Return (X, Y) of the center of cell containing provided text 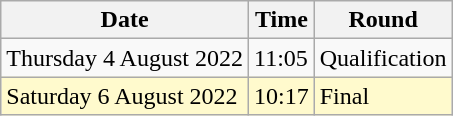
Saturday 6 August 2022 (125, 96)
Time (281, 20)
Final (383, 96)
Thursday 4 August 2022 (125, 58)
Round (383, 20)
10:17 (281, 96)
11:05 (281, 58)
Qualification (383, 58)
Date (125, 20)
